Extract the (X, Y) coordinate from the center of the cell holding the provided text.  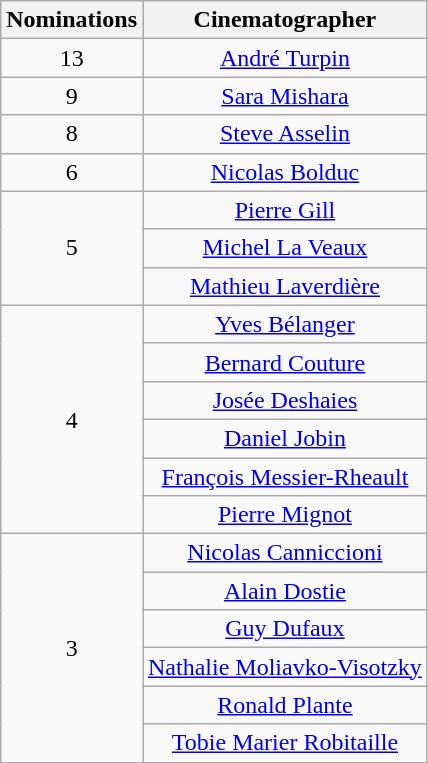
Cinematographer (284, 20)
5 (72, 248)
François Messier-Rheault (284, 477)
Daniel Jobin (284, 438)
4 (72, 419)
Josée Deshaies (284, 400)
9 (72, 96)
Michel La Veaux (284, 248)
Nathalie Moliavko-Visotzky (284, 667)
Alain Dostie (284, 591)
Yves Bélanger (284, 324)
Ronald Plante (284, 705)
Mathieu Laverdière (284, 286)
Pierre Mignot (284, 515)
3 (72, 648)
Nominations (72, 20)
Sara Mishara (284, 96)
Steve Asselin (284, 134)
Pierre Gill (284, 210)
13 (72, 58)
8 (72, 134)
Bernard Couture (284, 362)
Nicolas Canniccioni (284, 553)
Guy Dufaux (284, 629)
Nicolas Bolduc (284, 172)
André Turpin (284, 58)
Tobie Marier Robitaille (284, 743)
6 (72, 172)
